Capture the cell that displays the provided text and extract its (X, Y) central coordinate. 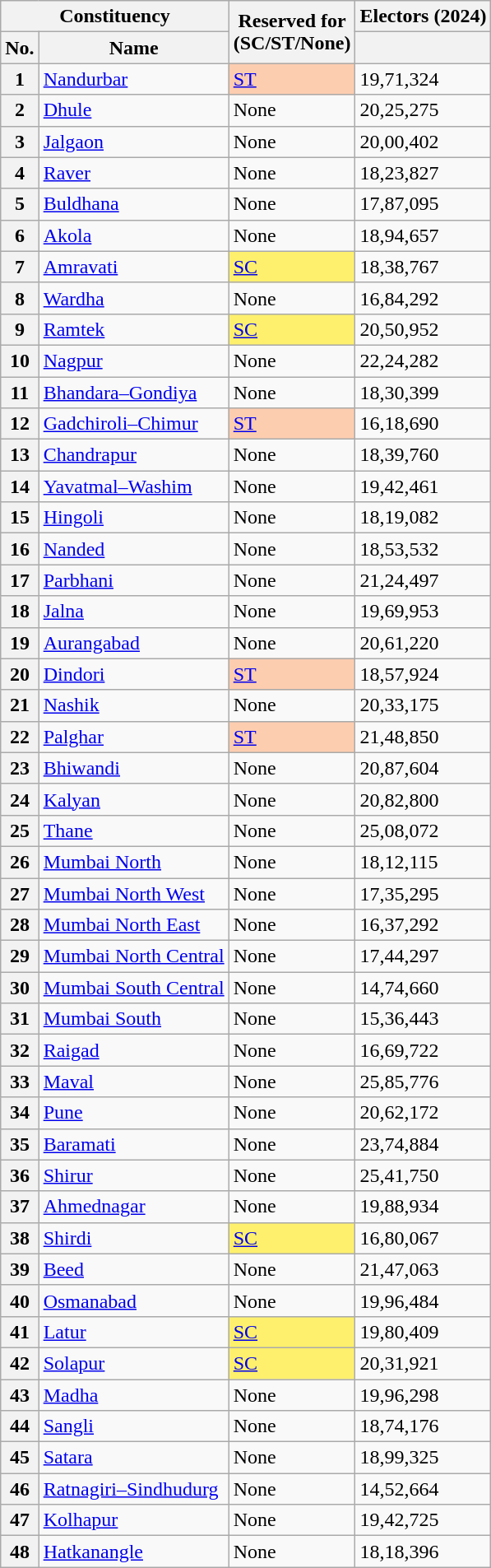
Aurangabad (133, 643)
19,80,409 (423, 1332)
28 (20, 925)
Hingoli (133, 518)
13 (20, 455)
7 (20, 267)
22,24,282 (423, 361)
Electors (2024) (423, 16)
Raver (133, 173)
6 (20, 235)
17 (20, 580)
Beed (133, 1269)
4 (20, 173)
Raigad (133, 1050)
11 (20, 393)
19,69,953 (423, 612)
36 (20, 1175)
Baramati (133, 1144)
12 (20, 424)
Parbhani (133, 580)
10 (20, 361)
35 (20, 1144)
29 (20, 956)
19 (20, 643)
Osmanabad (133, 1300)
24 (20, 799)
18,53,532 (423, 549)
Wardha (133, 298)
Mumbai North (133, 862)
20,00,402 (423, 142)
19,71,324 (423, 79)
18,99,325 (423, 1458)
No. (20, 48)
25,41,750 (423, 1175)
25,85,776 (423, 1082)
22 (20, 737)
15 (20, 518)
19,42,461 (423, 486)
42 (20, 1363)
Mumbai North Central (133, 956)
39 (20, 1269)
Mumbai South (133, 1019)
20,31,921 (423, 1363)
Sangli (133, 1426)
21,24,497 (423, 580)
21,47,063 (423, 1269)
Latur (133, 1332)
Reserved for(SC/ST/None) (292, 32)
Chandrapur (133, 455)
Ratnagiri–Sindhudurg (133, 1489)
Palghar (133, 737)
31 (20, 1019)
Amravati (133, 267)
16,84,292 (423, 298)
15,36,443 (423, 1019)
37 (20, 1207)
Bhandara–Gondiya (133, 393)
16,37,292 (423, 925)
27 (20, 893)
18,30,399 (423, 393)
18,57,924 (423, 674)
Constituency (115, 16)
19,42,725 (423, 1520)
34 (20, 1113)
Yavatmal–Washim (133, 486)
16,18,690 (423, 424)
20,25,275 (423, 110)
Shirur (133, 1175)
Bhiwandi (133, 768)
46 (20, 1489)
Nagpur (133, 361)
Mumbai South Central (133, 988)
18,18,396 (423, 1552)
Kolhapur (133, 1520)
2 (20, 110)
14 (20, 486)
41 (20, 1332)
Dindori (133, 674)
Dhule (133, 110)
Shirdi (133, 1238)
Solapur (133, 1363)
23 (20, 768)
19,96,484 (423, 1300)
26 (20, 862)
3 (20, 142)
30 (20, 988)
Jalna (133, 612)
38 (20, 1238)
45 (20, 1458)
17,35,295 (423, 893)
Jalgaon (133, 142)
18,74,176 (423, 1426)
33 (20, 1082)
47 (20, 1520)
8 (20, 298)
18,94,657 (423, 235)
Pune (133, 1113)
21,48,850 (423, 737)
20,33,175 (423, 705)
Ramtek (133, 329)
5 (20, 204)
23,74,884 (423, 1144)
Mumbai North East (133, 925)
40 (20, 1300)
Akola (133, 235)
Nandurbar (133, 79)
20,62,172 (423, 1113)
19,96,298 (423, 1395)
16 (20, 549)
Hatkanangle (133, 1552)
18,39,760 (423, 455)
25,08,072 (423, 831)
Mumbai North West (133, 893)
43 (20, 1395)
17,87,095 (423, 204)
32 (20, 1050)
19,88,934 (423, 1207)
18,12,115 (423, 862)
9 (20, 329)
Thane (133, 831)
18,19,082 (423, 518)
Maval (133, 1082)
18,23,827 (423, 173)
20,50,952 (423, 329)
48 (20, 1552)
18 (20, 612)
44 (20, 1426)
14,74,660 (423, 988)
Madha (133, 1395)
Gadchiroli–Chimur (133, 424)
21 (20, 705)
17,44,297 (423, 956)
Name (133, 48)
18,38,767 (423, 267)
Ahmednagar (133, 1207)
Buldhana (133, 204)
Satara (133, 1458)
20 (20, 674)
16,80,067 (423, 1238)
14,52,664 (423, 1489)
25 (20, 831)
Kalyan (133, 799)
20,82,800 (423, 799)
20,87,604 (423, 768)
1 (20, 79)
16,69,722 (423, 1050)
Nanded (133, 549)
Nashik (133, 705)
20,61,220 (423, 643)
